Return [X, Y] of the center of cell containing provided text 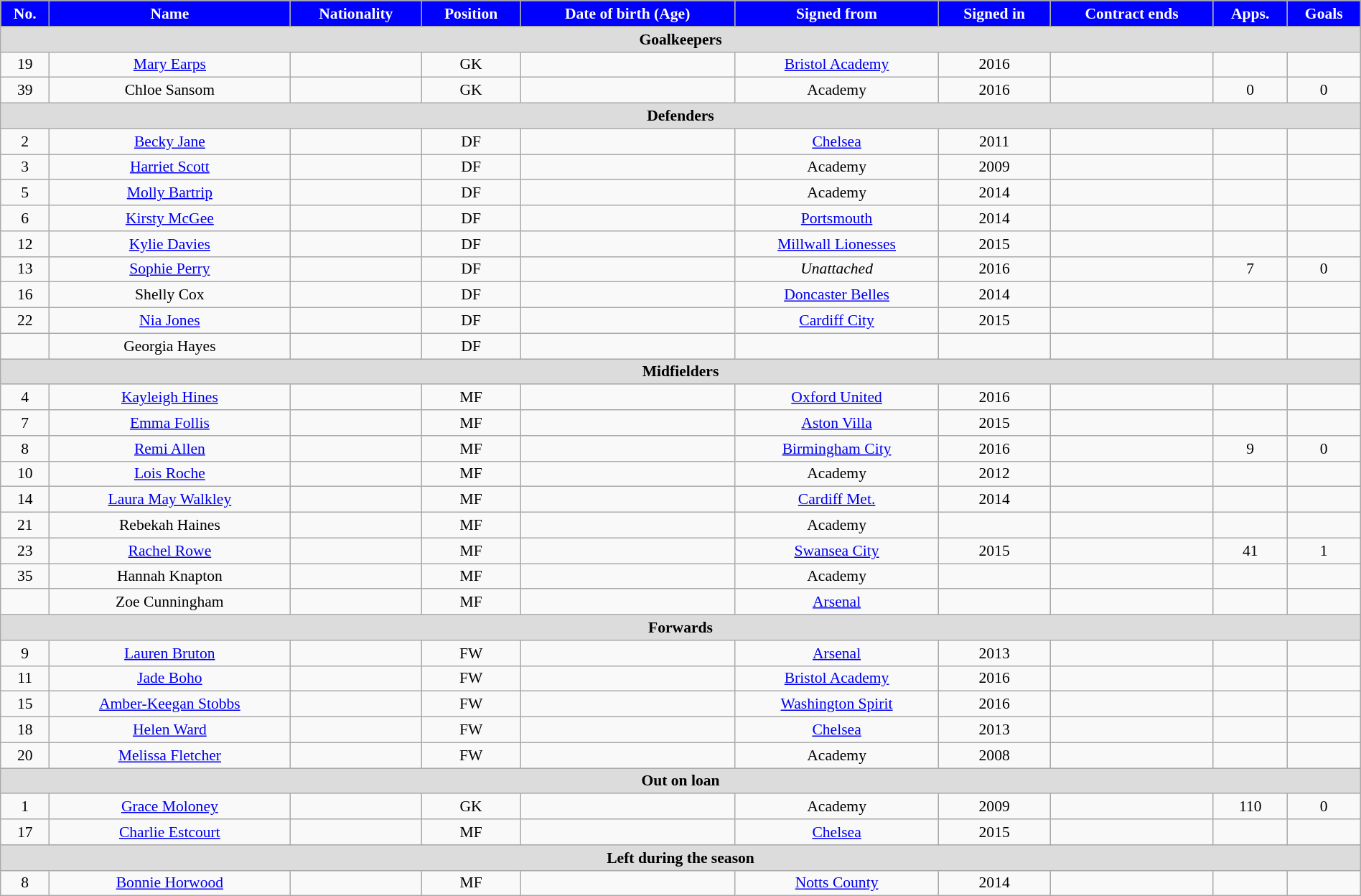
Oxford United [837, 398]
Forwards [680, 627]
Aston Villa [837, 423]
Kirsty McGee [169, 218]
18 [25, 730]
Molly Bartrip [169, 193]
Birmingham City [837, 449]
Doncaster Belles [837, 295]
14 [25, 500]
20 [25, 755]
5 [25, 193]
Rebekah Haines [169, 526]
Hannah Knapton [169, 577]
2011 [993, 141]
Charlie Estcourt [169, 832]
22 [25, 321]
Defenders [680, 116]
2 [25, 141]
Goals [1324, 14]
Millwall Lionesses [837, 244]
Rachel Rowe [169, 551]
4 [25, 398]
16 [25, 295]
Unattached [837, 269]
Amber-Keegan Stobbs [169, 704]
13 [25, 269]
Date of birth (Age) [627, 14]
Nia Jones [169, 321]
3 [25, 167]
6 [25, 218]
Kylie Davies [169, 244]
Name [169, 14]
15 [25, 704]
41 [1250, 551]
Remi Allen [169, 449]
Washington Spirit [837, 704]
Shelly Cox [169, 295]
Position [471, 14]
Becky Jane [169, 141]
Melissa Fletcher [169, 755]
Cardiff City [837, 321]
10 [25, 474]
Out on loan [680, 781]
12 [25, 244]
Jade Boho [169, 678]
Notts County [837, 883]
Lois Roche [169, 474]
Harriet Scott [169, 167]
Bonnie Horwood [169, 883]
Goalkeepers [680, 39]
21 [25, 526]
Contract ends [1131, 14]
Lauren Bruton [169, 653]
Grace Moloney [169, 807]
Helen Ward [169, 730]
Midfielders [680, 372]
No. [25, 14]
39 [25, 90]
Sophie Perry [169, 269]
Laura May Walkley [169, 500]
Signed in [993, 14]
Apps. [1250, 14]
2012 [993, 474]
Mary Earps [169, 65]
Zoe Cunningham [169, 602]
Georgia Hayes [169, 346]
Swansea City [837, 551]
Left during the season [680, 858]
110 [1250, 807]
Portsmouth [837, 218]
Emma Follis [169, 423]
Chloe Sansom [169, 90]
11 [25, 678]
Kayleigh Hines [169, 398]
19 [25, 65]
Signed from [837, 14]
Nationality [356, 14]
17 [25, 832]
2008 [993, 755]
35 [25, 577]
Cardiff Met. [837, 500]
23 [25, 551]
